Return (x, y) of the center of cell containing provided text 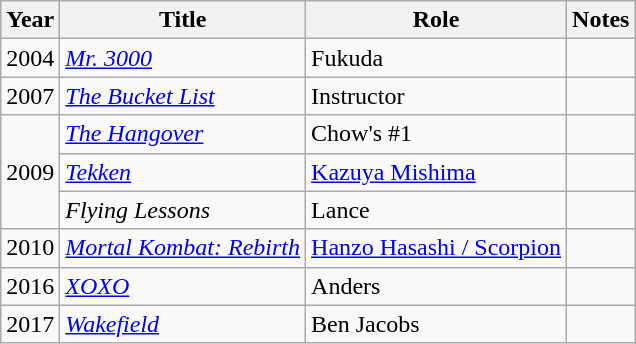
Hanzo Hasashi / Scorpion (436, 248)
The Bucket List (183, 96)
Year (30, 20)
2009 (30, 172)
Tekken (183, 172)
2007 (30, 96)
Mortal Kombat: Rebirth (183, 248)
2004 (30, 58)
Wakefield (183, 324)
Ben Jacobs (436, 324)
Flying Lessons (183, 210)
2017 (30, 324)
2016 (30, 286)
Anders (436, 286)
The Hangover (183, 134)
Lance (436, 210)
Chow's #1 (436, 134)
Mr. 3000 (183, 58)
XOXO (183, 286)
2010 (30, 248)
Fukuda (436, 58)
Kazuya Mishima (436, 172)
Role (436, 20)
Title (183, 20)
Notes (601, 20)
Instructor (436, 96)
